Find where the given text appears and provide that cell's center as [X, Y] coordinate. 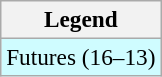
Futures (16–13) [81, 57]
Legend [81, 19]
